Capture the cell that displays the provided text and extract its [X, Y] central coordinate. 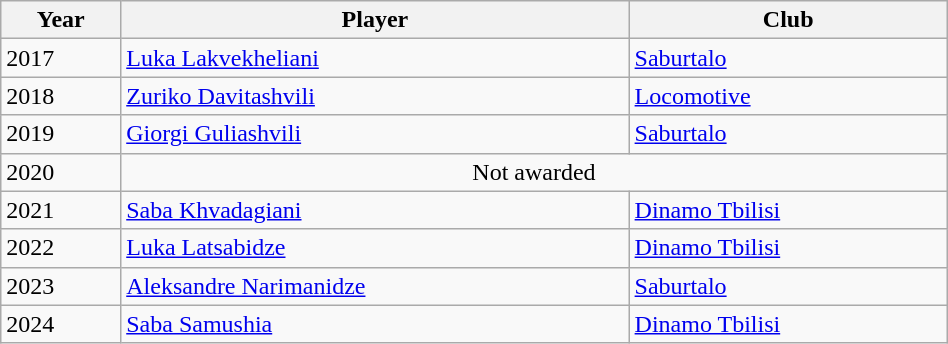
Saba Khvadagiani [375, 210]
Year [61, 20]
2024 [61, 324]
Giorgi Guliashvili [375, 134]
Saba Samushia [375, 324]
2018 [61, 96]
Locomotive [788, 96]
2017 [61, 58]
2019 [61, 134]
Zuriko Davitashvili [375, 96]
Aleksandre Narimanidze [375, 286]
Player [375, 20]
Not awarded [534, 172]
2021 [61, 210]
2020 [61, 172]
2022 [61, 248]
Luka Lakvekheliani [375, 58]
2023 [61, 286]
Club [788, 20]
Luka Latsabidze [375, 248]
